Determine the (X, Y) coordinate at the center of the cell enclosing the given text.  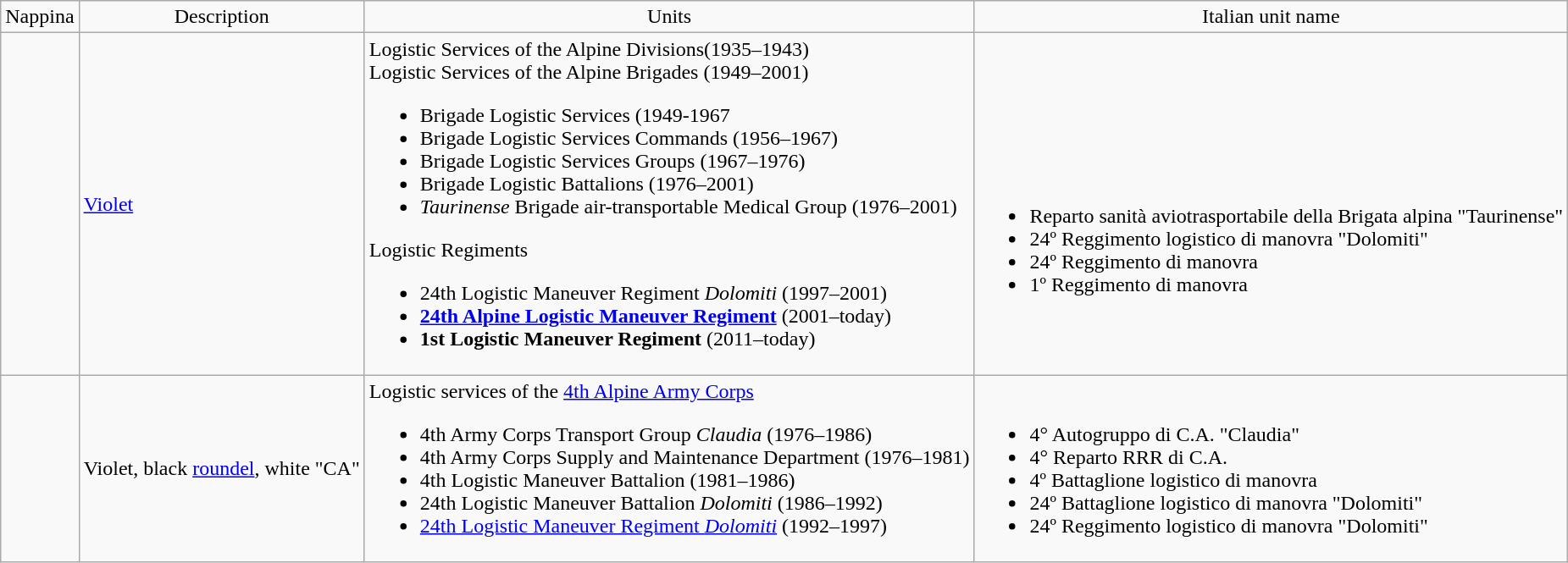
Violet (222, 204)
Italian unit name (1271, 17)
Description (222, 17)
Violet, black roundel, white "CA" (222, 469)
Units (669, 17)
Nappina (40, 17)
